Search for the cell housing the specified text and yield its [x, y] center coordinate. 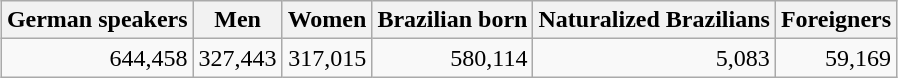
580,114 [452, 58]
Men [238, 20]
German speakers [97, 20]
5,083 [654, 58]
Brazilian born [452, 20]
Naturalized Brazilians [654, 20]
Foreigners [836, 20]
317,015 [327, 58]
327,443 [238, 58]
59,169 [836, 58]
Women [327, 20]
644,458 [97, 58]
